Identify which cell holds the provided text, then report its [x, y] central coordinate. 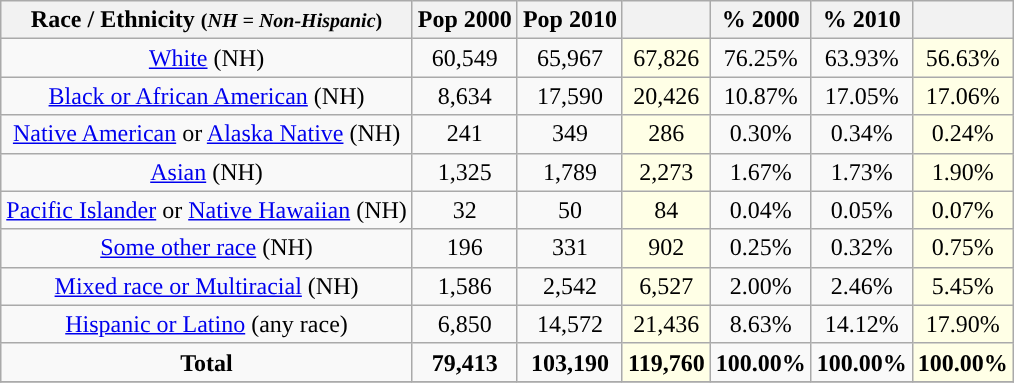
5.45% [962, 286]
17,590 [570, 96]
0.04% [760, 210]
63.93% [862, 58]
1,789 [570, 172]
Asian (NH) [207, 172]
Total [207, 362]
17.05% [862, 96]
0.05% [862, 210]
8.63% [760, 324]
56.63% [962, 58]
349 [570, 134]
0.34% [862, 134]
2.00% [760, 286]
White (NH) [207, 58]
119,760 [666, 362]
1.73% [862, 172]
21,436 [666, 324]
0.30% [760, 134]
8,634 [464, 96]
Black or African American (NH) [207, 96]
10.87% [760, 96]
2,542 [570, 286]
Hispanic or Latino (any race) [207, 324]
0.24% [962, 134]
6,850 [464, 324]
20,426 [666, 96]
0.07% [962, 210]
1,586 [464, 286]
2,273 [666, 172]
65,967 [570, 58]
84 [666, 210]
6,527 [666, 286]
60,549 [464, 58]
2.46% [862, 286]
Mixed race or Multiracial (NH) [207, 286]
67,826 [666, 58]
286 [666, 134]
32 [464, 210]
1,325 [464, 172]
% 2010 [862, 20]
0.25% [760, 248]
0.75% [962, 248]
76.25% [760, 58]
% 2000 [760, 20]
17.90% [962, 324]
Native American or Alaska Native (NH) [207, 134]
241 [464, 134]
Pop 2000 [464, 20]
79,413 [464, 362]
Race / Ethnicity (NH = Non-Hispanic) [207, 20]
14,572 [570, 324]
50 [570, 210]
Some other race (NH) [207, 248]
103,190 [570, 362]
1.90% [962, 172]
196 [464, 248]
Pop 2010 [570, 20]
17.06% [962, 96]
14.12% [862, 324]
0.32% [862, 248]
331 [570, 248]
1.67% [760, 172]
902 [666, 248]
Pacific Islander or Native Hawaiian (NH) [207, 210]
